Output the [X, Y] coordinate of the center of the cell containing the given text.  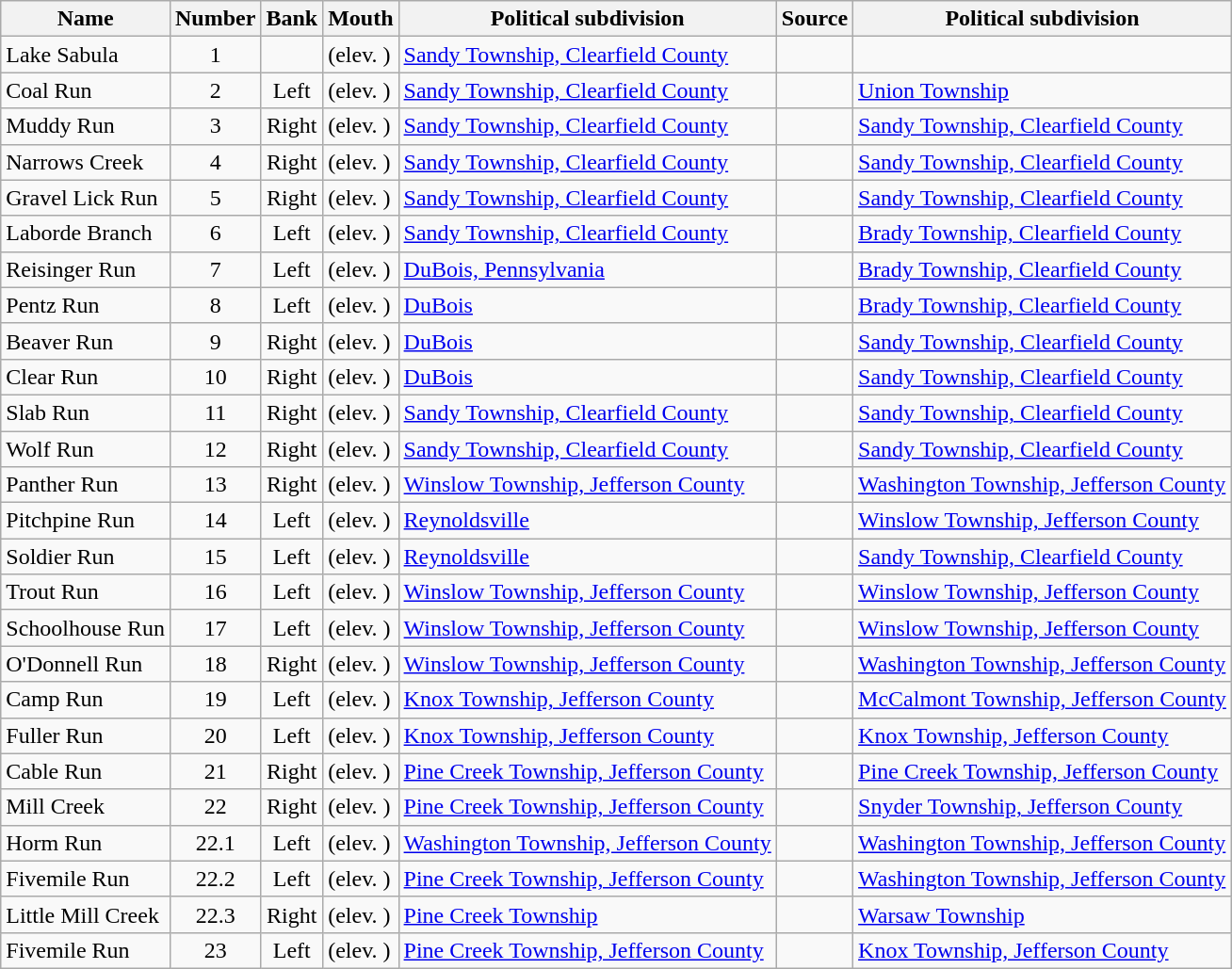
Gravel Lick Run [86, 198]
Mouth [361, 19]
5 [215, 198]
18 [215, 664]
Laborde Branch [86, 234]
10 [215, 377]
Snyder Township, Jefferson County [1043, 807]
12 [215, 449]
14 [215, 521]
Panther Run [86, 485]
Pitchpine Run [86, 521]
Clear Run [86, 377]
23 [215, 950]
22.1 [215, 843]
Little Mill Creek [86, 914]
8 [215, 305]
O'Donnell Run [86, 664]
Camp Run [86, 700]
6 [215, 234]
Wolf Run [86, 449]
21 [215, 771]
Narrows Creek [86, 162]
Union Township [1043, 90]
11 [215, 412]
Pine Creek Township [588, 914]
Warsaw Township [1043, 914]
Lake Sabula [86, 55]
Bank [292, 19]
DuBois, Pennsylvania [588, 269]
Muddy Run [86, 126]
McCalmont Township, Jefferson County [1043, 700]
15 [215, 557]
4 [215, 162]
16 [215, 592]
Slab Run [86, 412]
17 [215, 628]
3 [215, 126]
Coal Run [86, 90]
Source [814, 19]
Fuller Run [86, 735]
1 [215, 55]
Pentz Run [86, 305]
9 [215, 341]
Horm Run [86, 843]
Number [215, 19]
Reisinger Run [86, 269]
22.3 [215, 914]
20 [215, 735]
2 [215, 90]
13 [215, 485]
22 [215, 807]
22.2 [215, 879]
7 [215, 269]
Schoolhouse Run [86, 628]
Name [86, 19]
19 [215, 700]
Beaver Run [86, 341]
Cable Run [86, 771]
Trout Run [86, 592]
Mill Creek [86, 807]
Soldier Run [86, 557]
